Find where the given text appears and provide that cell's center as (x, y) coordinate. 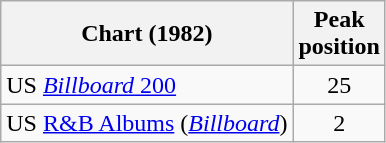
25 (339, 85)
2 (339, 123)
US R&B Albums (Billboard) (147, 123)
Peakposition (339, 34)
US Billboard 200 (147, 85)
Chart (1982) (147, 34)
